Output the (X, Y) coordinate of the center of the cell containing the given text.  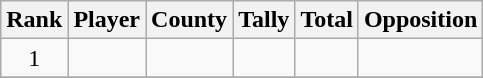
Opposition (420, 20)
1 (34, 58)
Rank (34, 20)
Total (327, 20)
Player (107, 20)
Tally (264, 20)
County (190, 20)
